For the text-containing cell, return its midpoint in (x, y) coordinate format. 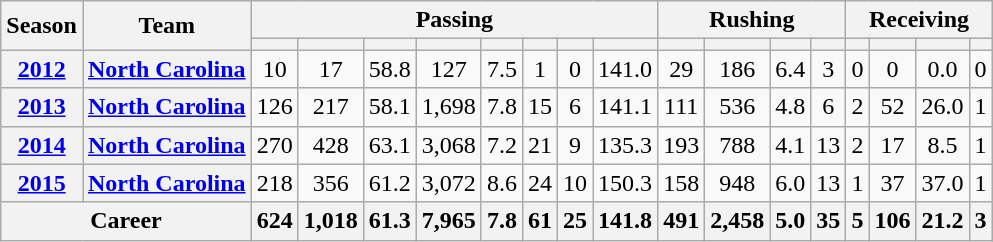
37 (892, 183)
1,698 (448, 107)
21.2 (942, 221)
111 (682, 107)
141.1 (626, 107)
948 (738, 183)
35 (828, 221)
2014 (42, 145)
29 (682, 69)
135.3 (626, 145)
58.8 (390, 69)
217 (330, 107)
5 (858, 221)
186 (738, 69)
21 (540, 145)
8.5 (942, 145)
9 (576, 145)
6.0 (790, 183)
0.0 (942, 69)
25 (576, 221)
4.1 (790, 145)
61.3 (390, 221)
218 (274, 183)
24 (540, 183)
7,965 (448, 221)
37.0 (942, 183)
15 (540, 107)
3,068 (448, 145)
4.8 (790, 107)
788 (738, 145)
2,458 (738, 221)
2015 (42, 183)
270 (274, 145)
3,072 (448, 183)
106 (892, 221)
61 (540, 221)
Passing (454, 20)
141.0 (626, 69)
2012 (42, 69)
Career (126, 221)
624 (274, 221)
428 (330, 145)
126 (274, 107)
26.0 (942, 107)
61.2 (390, 183)
491 (682, 221)
193 (682, 145)
7.5 (502, 69)
Receiving (919, 20)
127 (448, 69)
536 (738, 107)
2013 (42, 107)
8.6 (502, 183)
63.1 (390, 145)
Team (166, 26)
356 (330, 183)
58.1 (390, 107)
7.2 (502, 145)
141.8 (626, 221)
6.4 (790, 69)
158 (682, 183)
52 (892, 107)
Season (42, 26)
1,018 (330, 221)
5.0 (790, 221)
Rushing (752, 20)
150.3 (626, 183)
